Provide the [X, Y] coordinate of the cell's center where the given text is located.  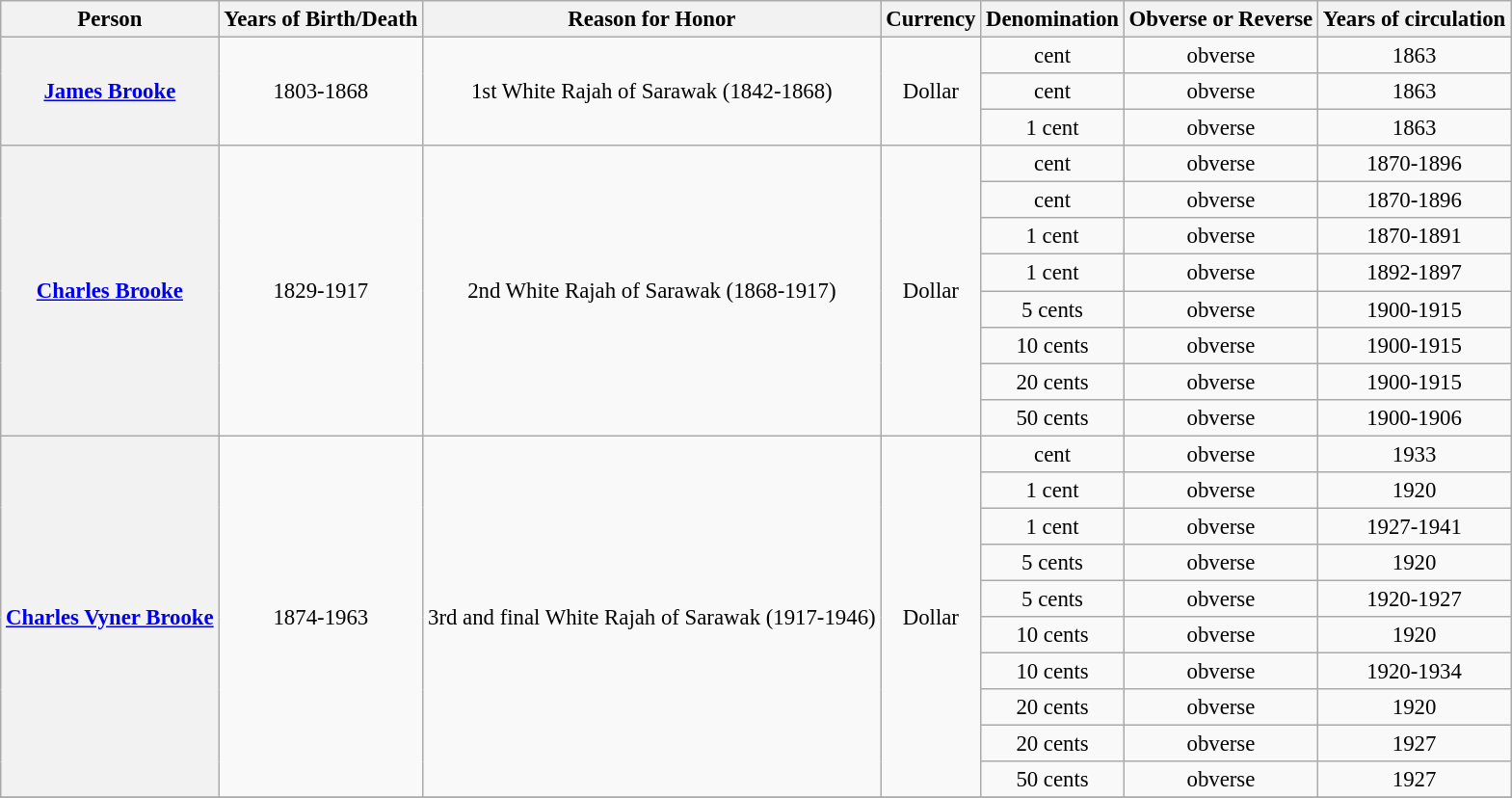
James Brooke [110, 93]
Denomination [1052, 19]
1920-1927 [1415, 598]
1870-1891 [1415, 236]
2nd White Rajah of Sarawak (1868-1917) [651, 291]
Charles Vyner Brooke [110, 617]
Person [110, 19]
1892-1897 [1415, 273]
1920-1934 [1415, 672]
1st White Rajah of Sarawak (1842-1868) [651, 93]
3rd and final White Rajah of Sarawak (1917-1946) [651, 617]
1803-1868 [321, 93]
1927-1941 [1415, 526]
Obverse or Reverse [1220, 19]
Currency [931, 19]
1900-1906 [1415, 417]
Charles Brooke [110, 291]
1874-1963 [321, 617]
1933 [1415, 454]
Years of Birth/Death [321, 19]
1829-1917 [321, 291]
Reason for Honor [651, 19]
Years of circulation [1415, 19]
